Detect which cell encompasses the target text, then output its (X, Y) center coordinate. 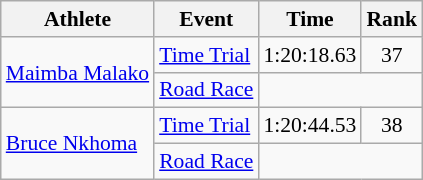
1:20:44.53 (310, 126)
1:20:18.63 (310, 55)
Bruce Nkhoma (78, 144)
Rank (392, 19)
37 (392, 55)
Event (206, 19)
Maimba Malako (78, 72)
38 (392, 126)
Time (310, 19)
Athlete (78, 19)
